For the text-containing cell, return its midpoint in (X, Y) coordinate format. 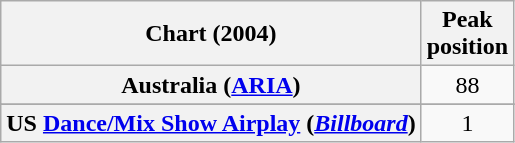
US Dance/Mix Show Airplay (Billboard) (211, 123)
Australia (ARIA) (211, 85)
Chart (2004) (211, 34)
Peakposition (467, 34)
88 (467, 85)
1 (467, 123)
